Output the [X, Y] coordinate of the center of the cell containing the given text.  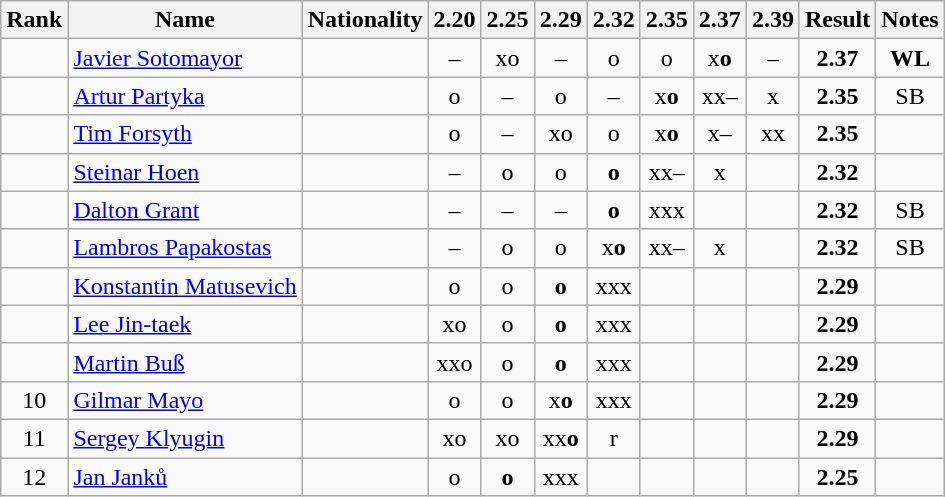
Steinar Hoen [185, 172]
Name [185, 20]
Dalton Grant [185, 210]
Artur Partyka [185, 96]
2.39 [772, 20]
xx [772, 134]
Notes [910, 20]
11 [34, 438]
x– [720, 134]
WL [910, 58]
Martin Buß [185, 362]
2.20 [454, 20]
Konstantin Matusevich [185, 286]
Lambros Papakostas [185, 248]
Tim Forsyth [185, 134]
Jan Janků [185, 477]
10 [34, 400]
Result [837, 20]
Gilmar Mayo [185, 400]
12 [34, 477]
Sergey Klyugin [185, 438]
Nationality [365, 20]
Javier Sotomayor [185, 58]
r [614, 438]
Rank [34, 20]
Lee Jin-taek [185, 324]
